Pinpoint the cell where the given text exists, returning its [x, y] midpoint coordinate. 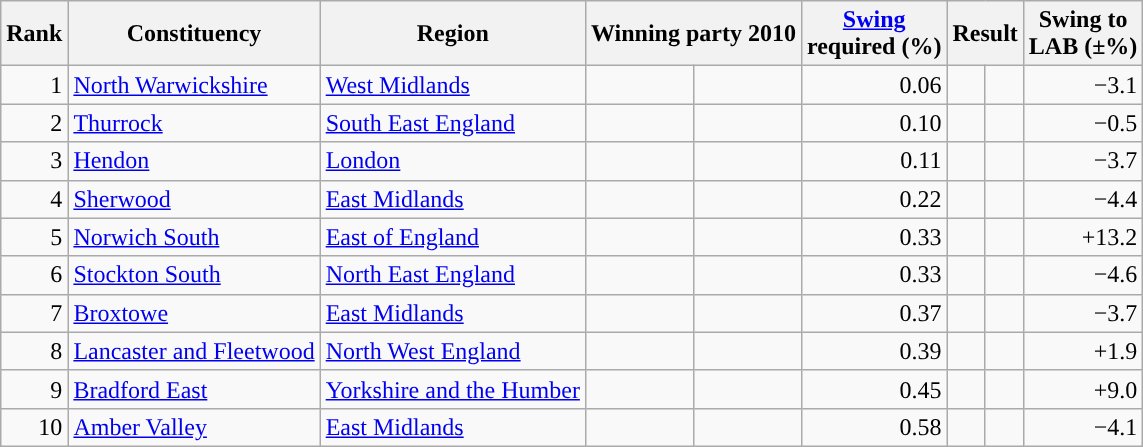
+9.0 [1083, 389]
Broxtowe [194, 313]
10 [34, 427]
9 [34, 389]
Constituency [194, 34]
Winning party 2010 [693, 34]
8 [34, 351]
Lancaster and Fleetwood [194, 351]
Amber Valley [194, 427]
−0.5 [1083, 123]
5 [34, 237]
Rank [34, 34]
0.10 [874, 123]
+13.2 [1083, 237]
North East England [452, 275]
Hendon [194, 161]
Norwich South [194, 237]
7 [34, 313]
Swingrequired (%) [874, 34]
South East England [452, 123]
West Midlands [452, 85]
Thurrock [194, 123]
Yorkshire and the Humber [452, 389]
−4.1 [1083, 427]
0.39 [874, 351]
East of England [452, 237]
0.22 [874, 199]
0.45 [874, 389]
North West England [452, 351]
North Warwickshire [194, 85]
London [452, 161]
0.11 [874, 161]
−3.1 [1083, 85]
Sherwood [194, 199]
−4.6 [1083, 275]
Result [985, 34]
4 [34, 199]
3 [34, 161]
Swing toLAB (±%) [1083, 34]
0.06 [874, 85]
1 [34, 85]
+1.9 [1083, 351]
Bradford East [194, 389]
0.58 [874, 427]
6 [34, 275]
−4.4 [1083, 199]
0.37 [874, 313]
2 [34, 123]
Region [452, 34]
Stockton South [194, 275]
